Detect which cell encompasses the target text, then output its (x, y) center coordinate. 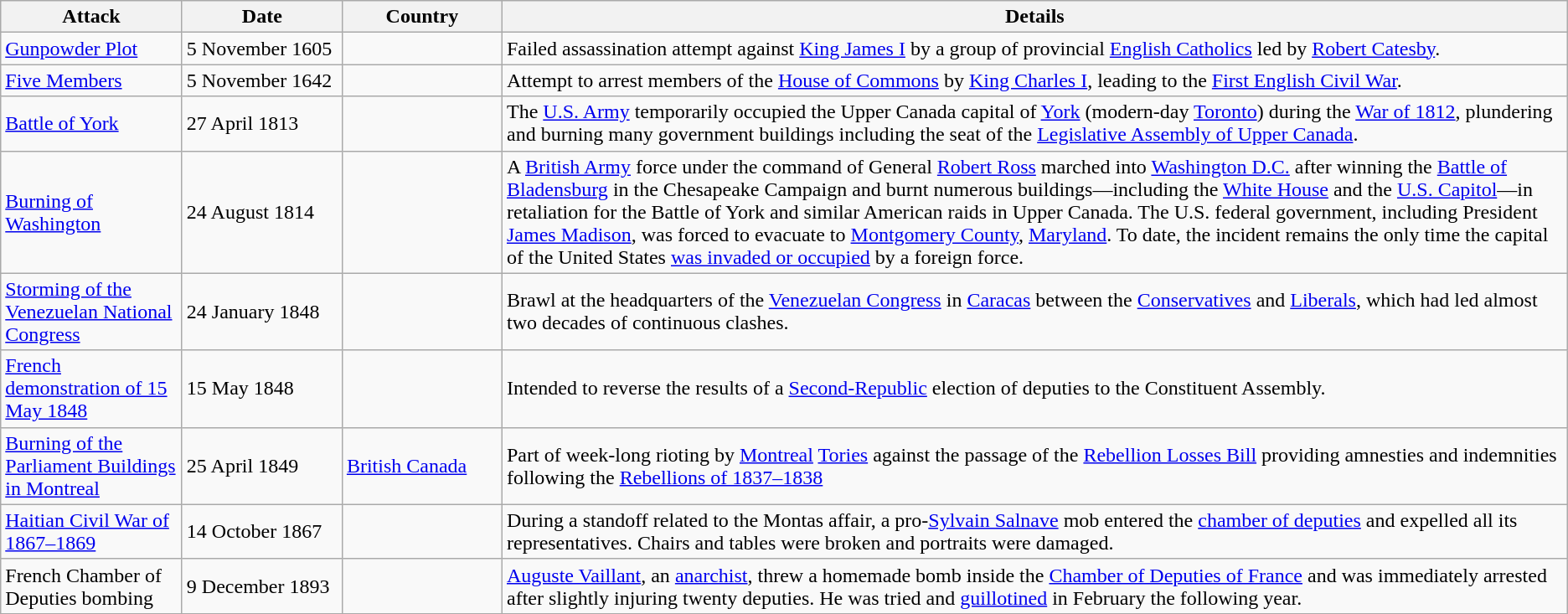
15 May 1848 (261, 389)
Haitian Civil War of 1867–1869 (92, 531)
9 December 1893 (261, 586)
Storming of the Venezuelan National Congress (92, 312)
24 August 1814 (261, 212)
Gunpowder Plot (92, 49)
Attempt to arrest members of the House of Commons by King Charles I, leading to the First English Civil War. (1034, 80)
14 October 1867 (261, 531)
Attack (92, 17)
Date (261, 17)
French demonstration of 15 May 1848 (92, 389)
Burning of the Parliament Buildings in Montreal (92, 466)
Details (1034, 17)
British Canada (422, 466)
French Chamber of Deputies bombing (92, 586)
27 April 1813 (261, 124)
5 November 1642 (261, 80)
25 April 1849 (261, 466)
Battle of York (92, 124)
Failed assassination attempt against King James I by a group of provincial English Catholics led by Robert Catesby. (1034, 49)
Five Members (92, 80)
Intended to reverse the results of a Second-Republic election of deputies to the Constituent Assembly. (1034, 389)
24 January 1848 (261, 312)
5 November 1605 (261, 49)
Burning of Washington (92, 212)
Country (422, 17)
